Detect which cell encompasses the target text, then output its (x, y) center coordinate. 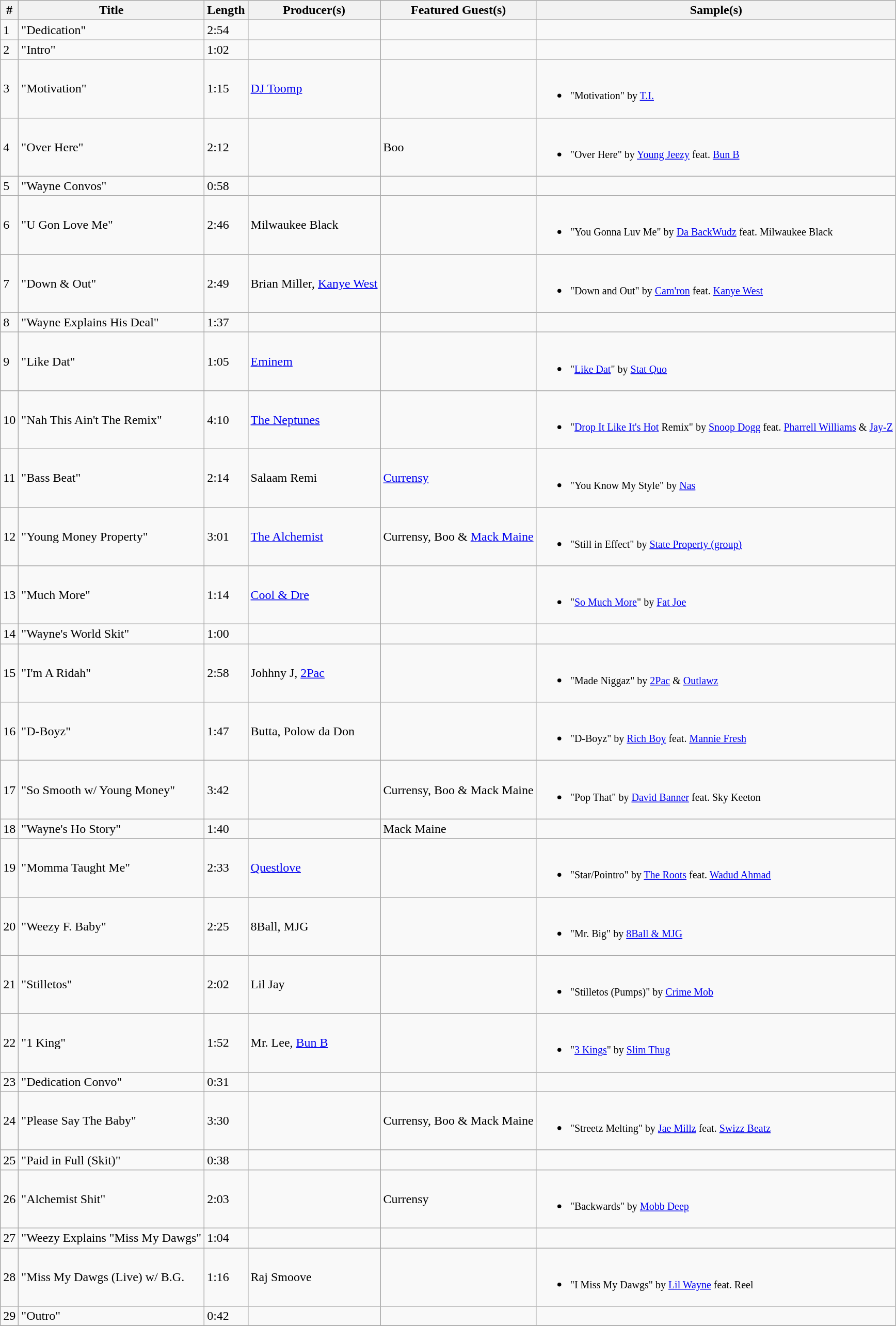
12 (9, 536)
7 (9, 283)
"Stilletos" (111, 984)
Producer(s) (314, 10)
"Backwards" by Mobb Deep (716, 1199)
"Like Dat" by Stat Quo (716, 361)
5 (9, 186)
2:25 (226, 926)
Featured Guest(s) (458, 10)
1:15 (226, 89)
2:02 (226, 984)
17 (9, 790)
3:01 (226, 536)
2:58 (226, 673)
1:05 (226, 361)
1:00 (226, 634)
Salaam Remi (314, 478)
Boo (458, 147)
"1 King" (111, 1043)
"Still in Effect" by State Property (group) (716, 536)
"Star/Pointro" by The Roots feat. Wadud Ahmad (716, 867)
26 (9, 1199)
Lil Jay (314, 984)
"Wayne Explains His Deal" (111, 322)
14 (9, 634)
2:49 (226, 283)
2 (9, 50)
Mr. Lee, Bun B (314, 1043)
2:33 (226, 867)
"Over Here" by Young Jeezy feat. Bun B (716, 147)
1:02 (226, 50)
6 (9, 225)
2:12 (226, 147)
0:42 (226, 1316)
"Down and Out" by Cam'ron feat. Kanye West (716, 283)
DJ Toomp (314, 89)
3 (9, 89)
9 (9, 361)
"U Gon Love Me" (111, 225)
"So Much More" by Fat Joe (716, 595)
"Weezy F. Baby" (111, 926)
0:38 (226, 1160)
"Please Say The Baby" (111, 1120)
"You Know My Style" by Nas (716, 478)
"Dedication Convo" (111, 1082)
1:04 (226, 1238)
1 (9, 30)
Eminem (314, 361)
8 (9, 322)
2:54 (226, 30)
4:10 (226, 419)
"Motivation" (111, 89)
29 (9, 1316)
23 (9, 1082)
1:40 (226, 829)
"Weezy Explains "Miss My Dawgs" (111, 1238)
15 (9, 673)
Cool & Dre (314, 595)
"I Miss My Dawgs" by Lil Wayne feat. Reel (716, 1276)
"Like Dat" (111, 361)
2:46 (226, 225)
"Outro" (111, 1316)
2:14 (226, 478)
"Wayne's World Skit" (111, 634)
11 (9, 478)
"Down & Out" (111, 283)
1:16 (226, 1276)
"Intro" (111, 50)
"3 Kings" by Slim Thug (716, 1043)
Brian Miller, Kanye West (314, 283)
"Made Niggaz" by 2Pac & Outlawz (716, 673)
"Wayne's Ho Story" (111, 829)
Milwaukee Black (314, 225)
"Alchemist Shit" (111, 1199)
3:30 (226, 1120)
"So Smooth w/ Young Money" (111, 790)
18 (9, 829)
"Over Here" (111, 147)
0:58 (226, 186)
2:03 (226, 1199)
"Bass Beat" (111, 478)
1:47 (226, 731)
"Motivation" by T.I. (716, 89)
"Momma Taught Me" (111, 867)
"I'm A Ridah" (111, 673)
13 (9, 595)
1:52 (226, 1043)
3:42 (226, 790)
"D-Boyz" (111, 731)
0:31 (226, 1082)
8Ball, MJG (314, 926)
25 (9, 1160)
"Much More" (111, 595)
"Stilletos (Pumps)" by Crime Mob (716, 984)
"Mr. Big" by 8Ball & MJG (716, 926)
"Young Money Property" (111, 536)
"D-Boyz" by Rich Boy feat. Mannie Fresh (716, 731)
Johhny J, 2Pac (314, 673)
Raj Smoove (314, 1276)
24 (9, 1120)
"Pop That" by David Banner feat. Sky Keeton (716, 790)
19 (9, 867)
16 (9, 731)
28 (9, 1276)
1:37 (226, 322)
Sample(s) (716, 10)
"Wayne Convos" (111, 186)
1:14 (226, 595)
20 (9, 926)
4 (9, 147)
Title (111, 10)
Mack Maine (458, 829)
"Nah This Ain't The Remix" (111, 419)
"Streetz Melting" by Jae Millz feat. Swizz Beatz (716, 1120)
"Miss My Dawgs (Live) w/ B.G. (111, 1276)
22 (9, 1043)
"Drop It Like It's Hot Remix" by Snoop Dogg feat. Pharrell Williams & Jay-Z (716, 419)
The Neptunes (314, 419)
Butta, Polow da Don (314, 731)
Questlove (314, 867)
The Alchemist (314, 536)
# (9, 10)
27 (9, 1238)
"You Gonna Luv Me" by Da BackWudz feat. Milwaukee Black (716, 225)
10 (9, 419)
"Paid in Full (Skit)" (111, 1160)
"Dedication" (111, 30)
Length (226, 10)
21 (9, 984)
